Pinpoint the cell where the given text exists, returning its (X, Y) midpoint coordinate. 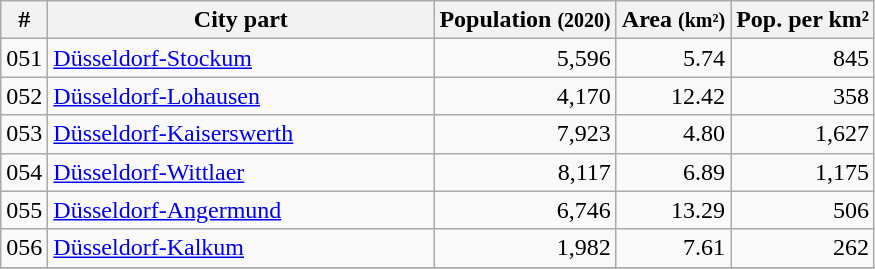
Population (2020) (525, 20)
054 (24, 172)
055 (24, 210)
Düsseldorf-Wittlaer (241, 172)
5,596 (525, 58)
City part (241, 20)
1,627 (803, 134)
4,170 (525, 96)
6,746 (525, 210)
056 (24, 248)
# (24, 20)
8,117 (525, 172)
Düsseldorf-Kaiserswerth (241, 134)
5.74 (673, 58)
358 (803, 96)
1,175 (803, 172)
Area (km²) (673, 20)
506 (803, 210)
7,923 (525, 134)
Düsseldorf-Lohausen (241, 96)
052 (24, 96)
Pop. per km² (803, 20)
051 (24, 58)
1,982 (525, 248)
12.42 (673, 96)
13.29 (673, 210)
7.61 (673, 248)
053 (24, 134)
845 (803, 58)
4.80 (673, 134)
Düsseldorf-Stockum (241, 58)
262 (803, 248)
Düsseldorf-Angermund (241, 210)
Düsseldorf-Kalkum (241, 248)
6.89 (673, 172)
